For the text-containing cell, return its midpoint in (X, Y) coordinate format. 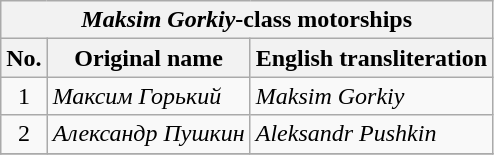
Aleksandr Pushkin (371, 134)
English transliteration (371, 58)
No. (24, 58)
2 (24, 134)
Александр Пушкин (148, 134)
Максим Горький (148, 96)
Maksim Gorkiy-class motorships (247, 20)
Maksim Gorkiy (371, 96)
Original name (148, 58)
1 (24, 96)
